Output the [x, y] coordinate of the center of the cell containing the given text.  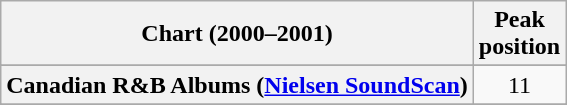
Chart (2000–2001) [238, 34]
11 [519, 85]
Peakposition [519, 34]
Canadian R&B Albums (Nielsen SoundScan) [238, 85]
